Search for the cell housing the specified text and yield its (X, Y) center coordinate. 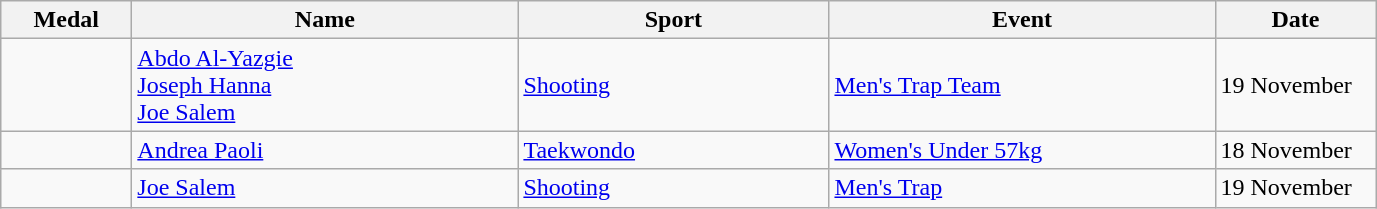
Date (1296, 20)
Sport (674, 20)
Women's Under 57kg (1022, 150)
Men's Trap Team (1022, 85)
Name (325, 20)
Event (1022, 20)
Abdo Al-YazgieJoseph HannaJoe Salem (325, 85)
Joe Salem (325, 188)
Medal (66, 20)
Men's Trap (1022, 188)
Taekwondo (674, 150)
18 November (1296, 150)
Andrea Paoli (325, 150)
